Search for the cell housing the specified text and yield its (x, y) center coordinate. 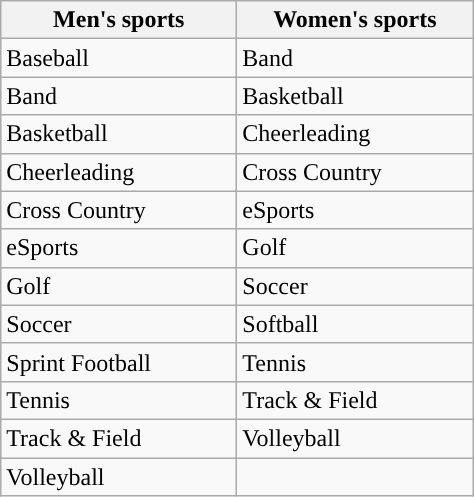
Baseball (119, 58)
Sprint Football (119, 362)
Women's sports (355, 20)
Men's sports (119, 20)
Softball (355, 324)
